Pinpoint the cell where the given text exists, returning its (x, y) midpoint coordinate. 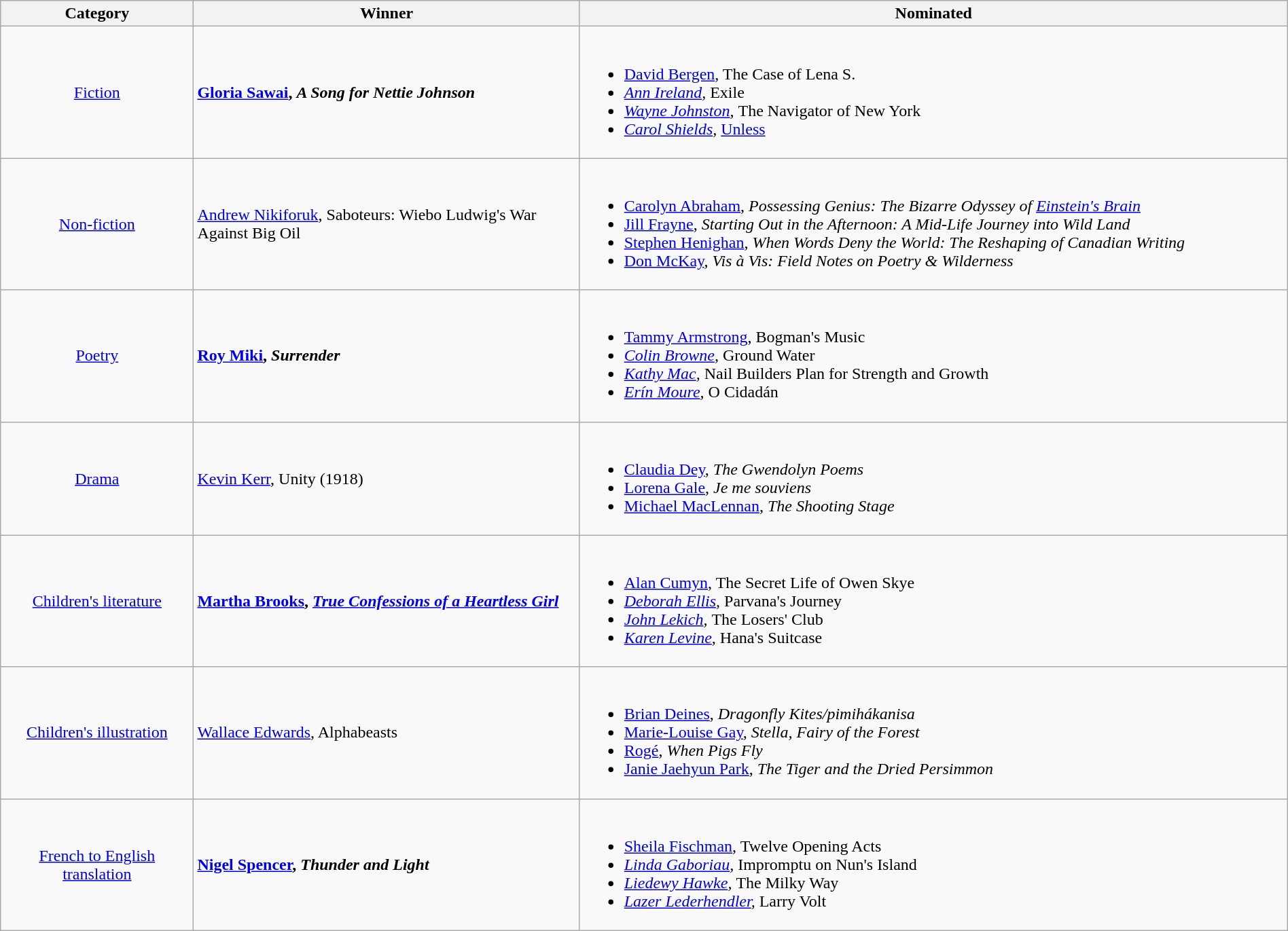
Andrew Nikiforuk, Saboteurs: Wiebo Ludwig's War Against Big Oil (387, 224)
David Bergen, The Case of Lena S.Ann Ireland, ExileWayne Johnston, The Navigator of New YorkCarol Shields, Unless (933, 92)
Fiction (97, 92)
French to English translation (97, 864)
Category (97, 14)
Sheila Fischman, Twelve Opening ActsLinda Gaboriau, Impromptu on Nun's IslandLiedewy Hawke, The Milky WayLazer Lederhendler, Larry Volt (933, 864)
Children's illustration (97, 733)
Tammy Armstrong, Bogman's MusicColin Browne, Ground WaterKathy Mac, Nail Builders Plan for Strength and GrowthErín Moure, O Cidadán (933, 356)
Gloria Sawai, A Song for Nettie Johnson (387, 92)
Poetry (97, 356)
Winner (387, 14)
Children's literature (97, 601)
Drama (97, 478)
Martha Brooks, True Confessions of a Heartless Girl (387, 601)
Nominated (933, 14)
Alan Cumyn, The Secret Life of Owen SkyeDeborah Ellis, Parvana's JourneyJohn Lekich, The Losers' ClubKaren Levine, Hana's Suitcase (933, 601)
Wallace Edwards, Alphabeasts (387, 733)
Roy Miki, Surrender (387, 356)
Claudia Dey, The Gwendolyn PoemsLorena Gale, Je me souviensMichael MacLennan, The Shooting Stage (933, 478)
Kevin Kerr, Unity (1918) (387, 478)
Non-fiction (97, 224)
Nigel Spencer, Thunder and Light (387, 864)
